For the text-containing cell, return its midpoint in [X, Y] coordinate format. 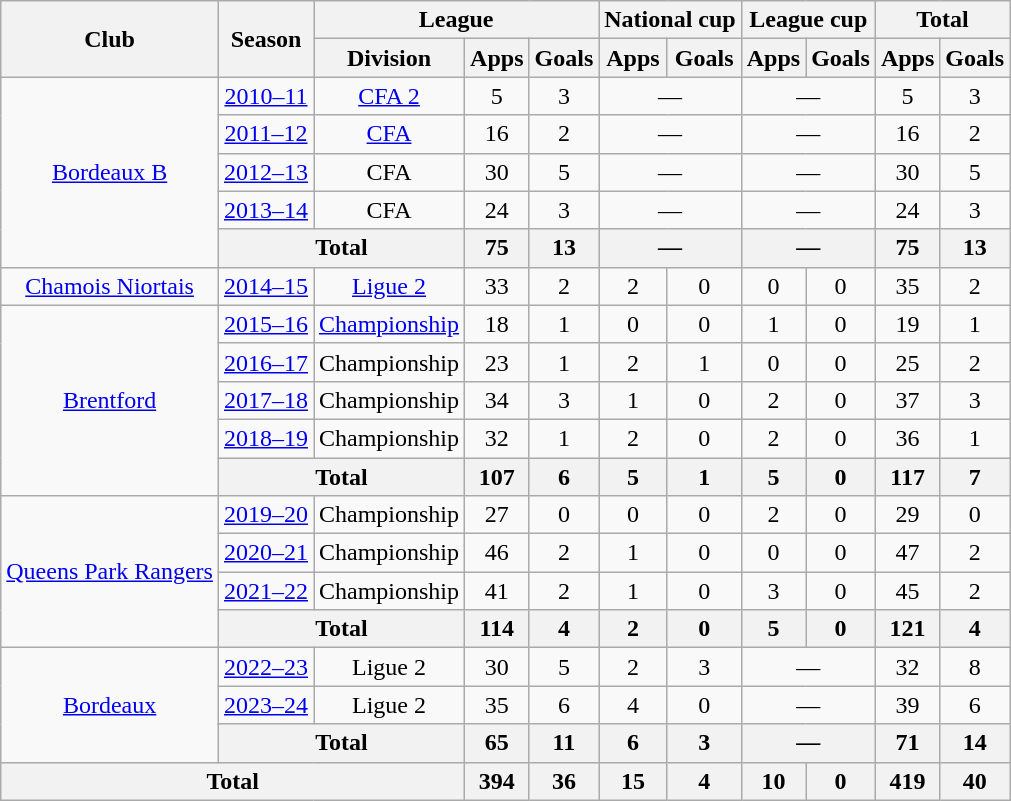
2014–15 [266, 286]
2017–18 [266, 400]
2020–21 [266, 553]
8 [975, 667]
National cup [670, 20]
23 [497, 362]
Club [110, 39]
2013–14 [266, 210]
46 [497, 553]
Chamois Niortais [110, 286]
2022–23 [266, 667]
2010–11 [266, 96]
45 [907, 591]
18 [497, 324]
29 [907, 515]
37 [907, 400]
121 [907, 629]
71 [907, 743]
419 [907, 781]
40 [975, 781]
114 [497, 629]
65 [497, 743]
2012–13 [266, 172]
7 [975, 477]
39 [907, 705]
14 [975, 743]
11 [564, 743]
2016–17 [266, 362]
Queens Park Rangers [110, 572]
19 [907, 324]
CFA 2 [390, 96]
2018–19 [266, 438]
107 [497, 477]
2019–20 [266, 515]
2021–22 [266, 591]
10 [773, 781]
Bordeaux B [110, 172]
41 [497, 591]
Division [390, 58]
27 [497, 515]
2015–16 [266, 324]
2023–24 [266, 705]
47 [907, 553]
2011–12 [266, 134]
394 [497, 781]
Brentford [110, 400]
15 [633, 781]
33 [497, 286]
League [456, 20]
League cup [808, 20]
Bordeaux [110, 705]
25 [907, 362]
Season [266, 39]
34 [497, 400]
117 [907, 477]
